Extract the (x, y) coordinate from the center of the cell holding the provided text.  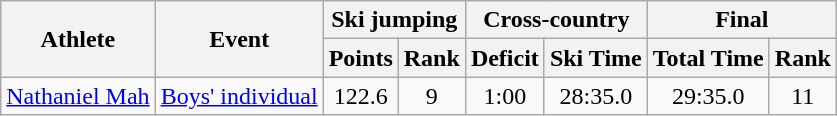
28:35.0 (596, 96)
9 (432, 96)
Ski jumping (394, 20)
29:35.0 (708, 96)
Athlete (78, 39)
Deficit (504, 58)
Points (360, 58)
1:00 (504, 96)
122.6 (360, 96)
Event (239, 39)
11 (802, 96)
Nathaniel Mah (78, 96)
Total Time (708, 58)
Boys' individual (239, 96)
Cross-country (556, 20)
Ski Time (596, 58)
Final (742, 20)
